For the text-containing cell, return its midpoint in (x, y) coordinate format. 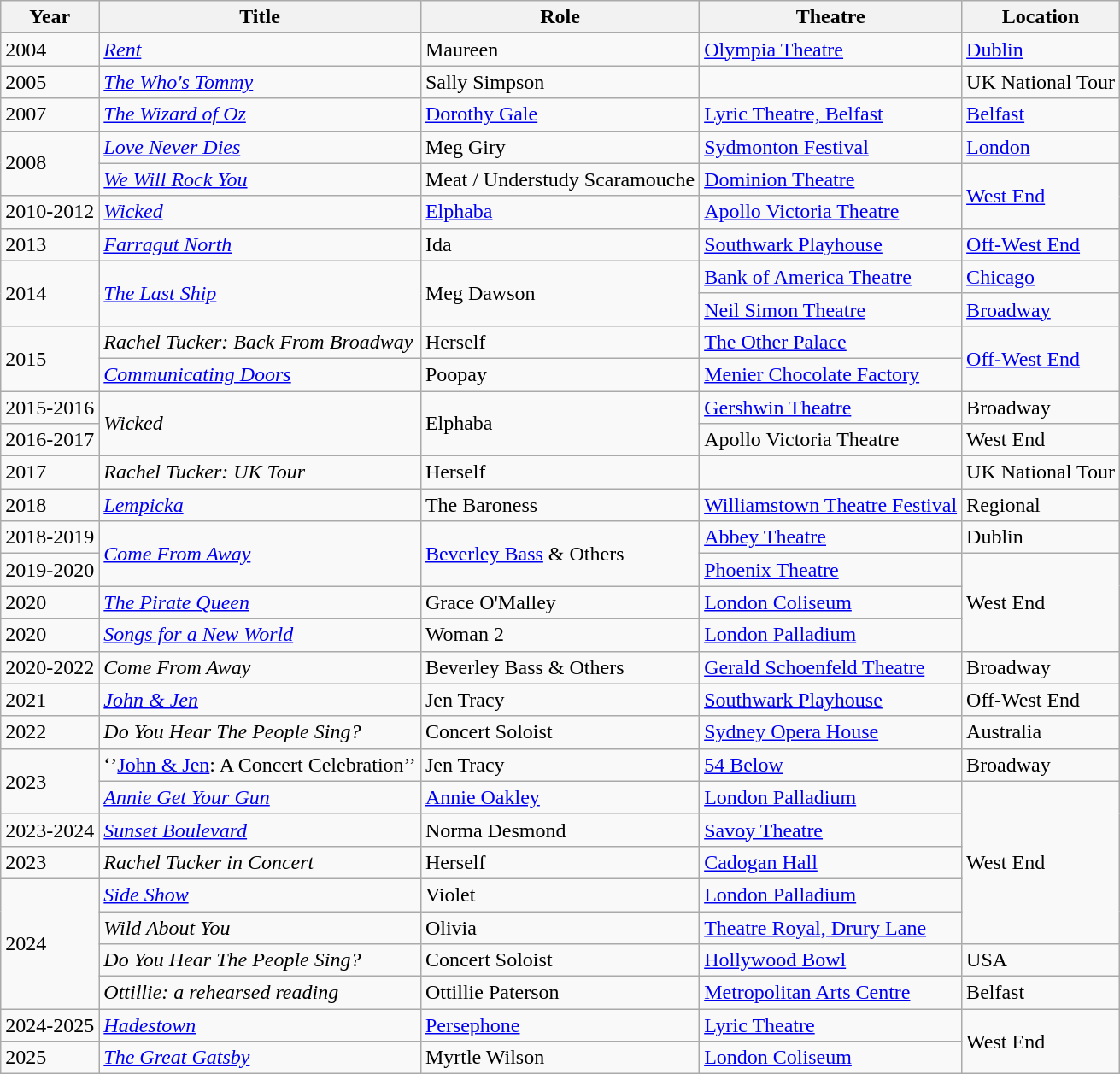
Lyric Theatre, Belfast (830, 114)
Role (560, 17)
2021 (50, 700)
Rachel Tucker: UK Tour (260, 472)
Neil Simon Theatre (830, 309)
Wild About You (260, 927)
Communicating Doors (260, 374)
Grace O'Malley (560, 602)
2015 (50, 358)
2016-2017 (50, 440)
2018-2019 (50, 537)
Side Show (260, 895)
Year (50, 17)
We Will Rock You (260, 179)
Woman 2 (560, 635)
2004 (50, 50)
Persephone (560, 1025)
The Baroness (560, 505)
2020-2022 (50, 667)
Lempicka (260, 505)
The Other Palace (830, 342)
Phoenix Theatre (830, 570)
Regional (1041, 505)
Rachel Tucker: Back From Broadway (260, 342)
Ottillie: a rehearsed reading (260, 993)
Bank of America Theatre (830, 277)
Love Never Dies (260, 147)
2018 (50, 505)
Ottillie Paterson (560, 993)
Maureen (560, 50)
‘’John & Jen: A Concert Celebration’’ (260, 765)
Abbey Theatre (830, 537)
Sydney Opera House (830, 732)
2025 (50, 1058)
Chicago (1041, 277)
Meg Giry (560, 147)
Menier Chocolate Factory (830, 374)
Olympia Theatre (830, 50)
Annie Get Your Gun (260, 797)
2015-2016 (50, 408)
2024-2025 (50, 1025)
Ida (560, 244)
Norma Desmond (560, 830)
Gerald Schoenfeld Theatre (830, 667)
Songs for a New World (260, 635)
Theatre (830, 17)
Savoy Theatre (830, 830)
Williamstown Theatre Festival (830, 505)
2005 (50, 82)
Olivia (560, 927)
2019-2020 (50, 570)
The Wizard of Oz (260, 114)
Rent (260, 50)
Title (260, 17)
The Last Ship (260, 293)
Rachel Tucker in Concert (260, 862)
2014 (50, 293)
2024 (50, 943)
Gershwin Theatre (830, 408)
Violet (560, 895)
Theatre Royal, Drury Lane (830, 927)
Meat / Understudy Scaramouche (560, 179)
Hollywood Bowl (830, 960)
Farragut North (260, 244)
Dorothy Gale (560, 114)
Dominion Theatre (830, 179)
Hadestown (260, 1025)
Sydmonton Festival (830, 147)
Sally Simpson (560, 82)
London (1041, 147)
2013 (50, 244)
2023-2024 (50, 830)
Lyric Theatre (830, 1025)
Annie Oakley (560, 797)
54 Below (830, 765)
2022 (50, 732)
Myrtle Wilson (560, 1058)
Poopay (560, 374)
The Pirate Queen (260, 602)
Australia (1041, 732)
The Great Gatsby (260, 1058)
2008 (50, 163)
The Who's Tommy (260, 82)
Cadogan Hall (830, 862)
John & Jen (260, 700)
USA (1041, 960)
2010-2012 (50, 212)
2017 (50, 472)
2007 (50, 114)
Location (1041, 17)
Metropolitan Arts Centre (830, 993)
Sunset Boulevard (260, 830)
Meg Dawson (560, 293)
